Provide the [x, y] coordinate of the cell's center where the given text is located.  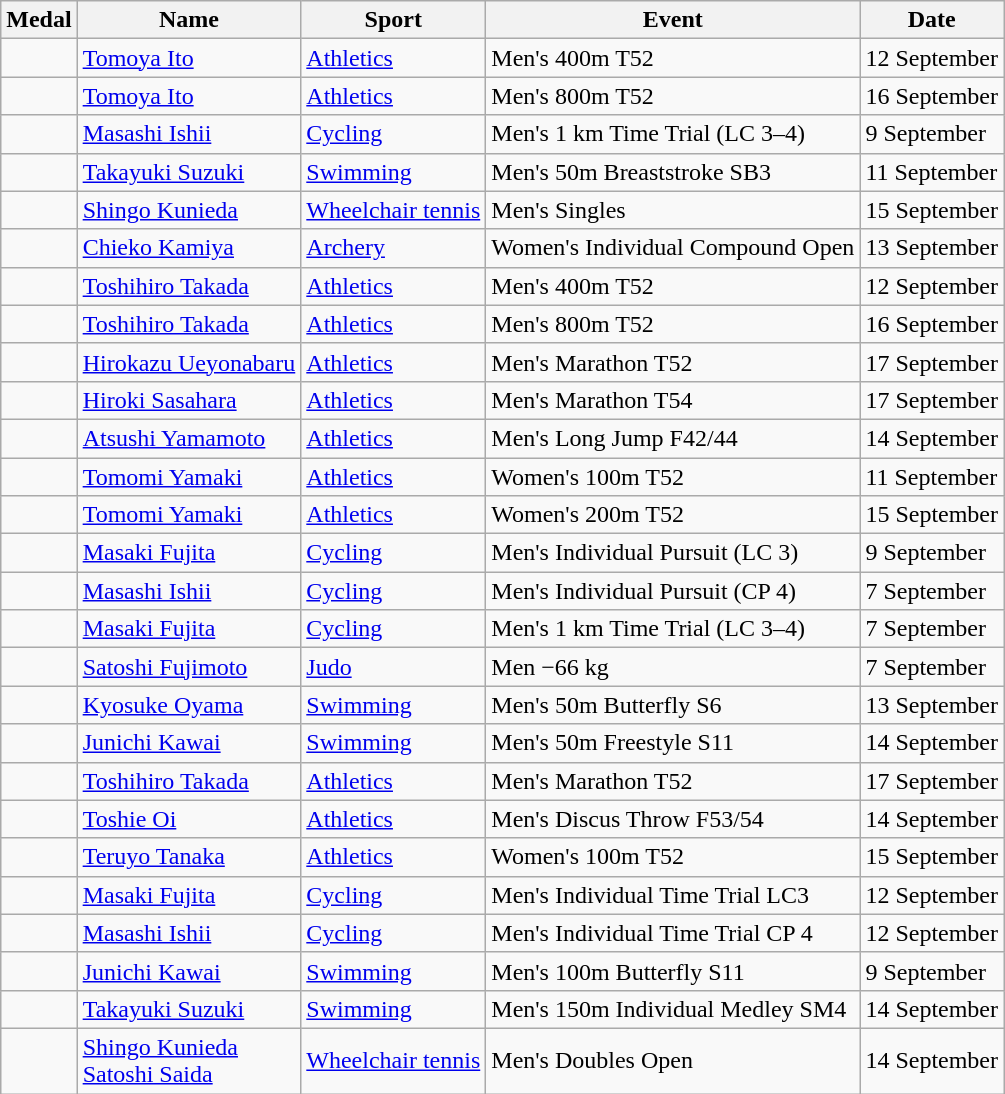
Atsushi Yamamoto [189, 438]
Chieko Kamiya [189, 248]
Men's Individual Pursuit (LC 3) [673, 553]
Women's 200m T52 [673, 515]
Men's 150m Individual Medley SM4 [673, 1009]
Hirokazu Ueyonabaru [189, 362]
Men's Doubles Open [673, 1060]
Judo [394, 667]
Name [189, 20]
Men's Individual Time Trial CP 4 [673, 933]
Sport [394, 20]
Men's 50m Freestyle S11 [673, 743]
Men's Marathon T54 [673, 400]
Men −66 kg [673, 667]
Men's Long Jump F42/44 [673, 438]
Women's Individual Compound Open [673, 248]
Men's Individual Pursuit (CP 4) [673, 591]
Men's 50m Breaststroke SB3 [673, 172]
Teruyo Tanaka [189, 857]
Satoshi Fujimoto [189, 667]
Shingo KuniedaSatoshi Saida [189, 1060]
Shingo Kunieda [189, 210]
Archery [394, 248]
Men's Individual Time Trial LC3 [673, 895]
Kyosuke Oyama [189, 705]
Medal [39, 20]
Men's 50m Butterfly S6 [673, 705]
Hiroki Sasahara [189, 400]
Men's 100m Butterfly S11 [673, 971]
Date [932, 20]
Men's Singles [673, 210]
Men's Discus Throw F53/54 [673, 819]
Toshie Oi [189, 819]
Event [673, 20]
